Return the (x, y) coordinate for the center point of the cell that contains the specified text.  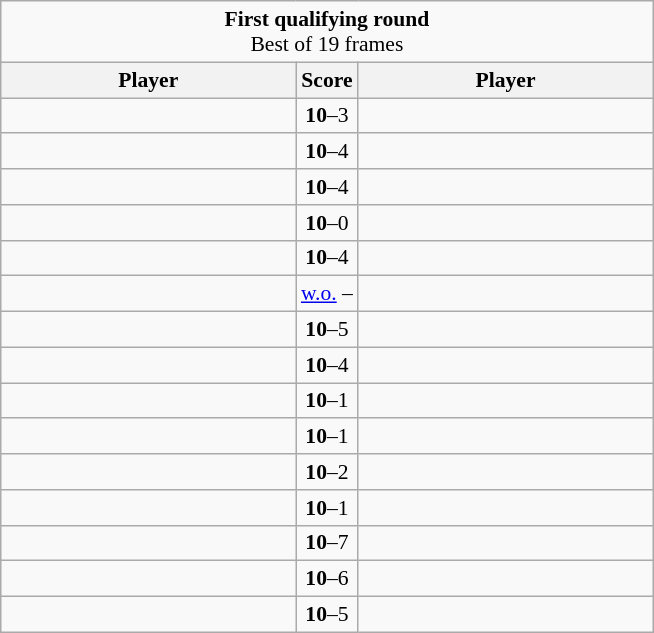
10–3 (327, 116)
Score (327, 80)
10–7 (327, 543)
10–0 (327, 223)
w.o. – (327, 294)
First qualifying roundBest of 19 frames (327, 32)
10–6 (327, 579)
10–2 (327, 472)
